Output the [x, y] coordinate of the center of the cell containing the given text.  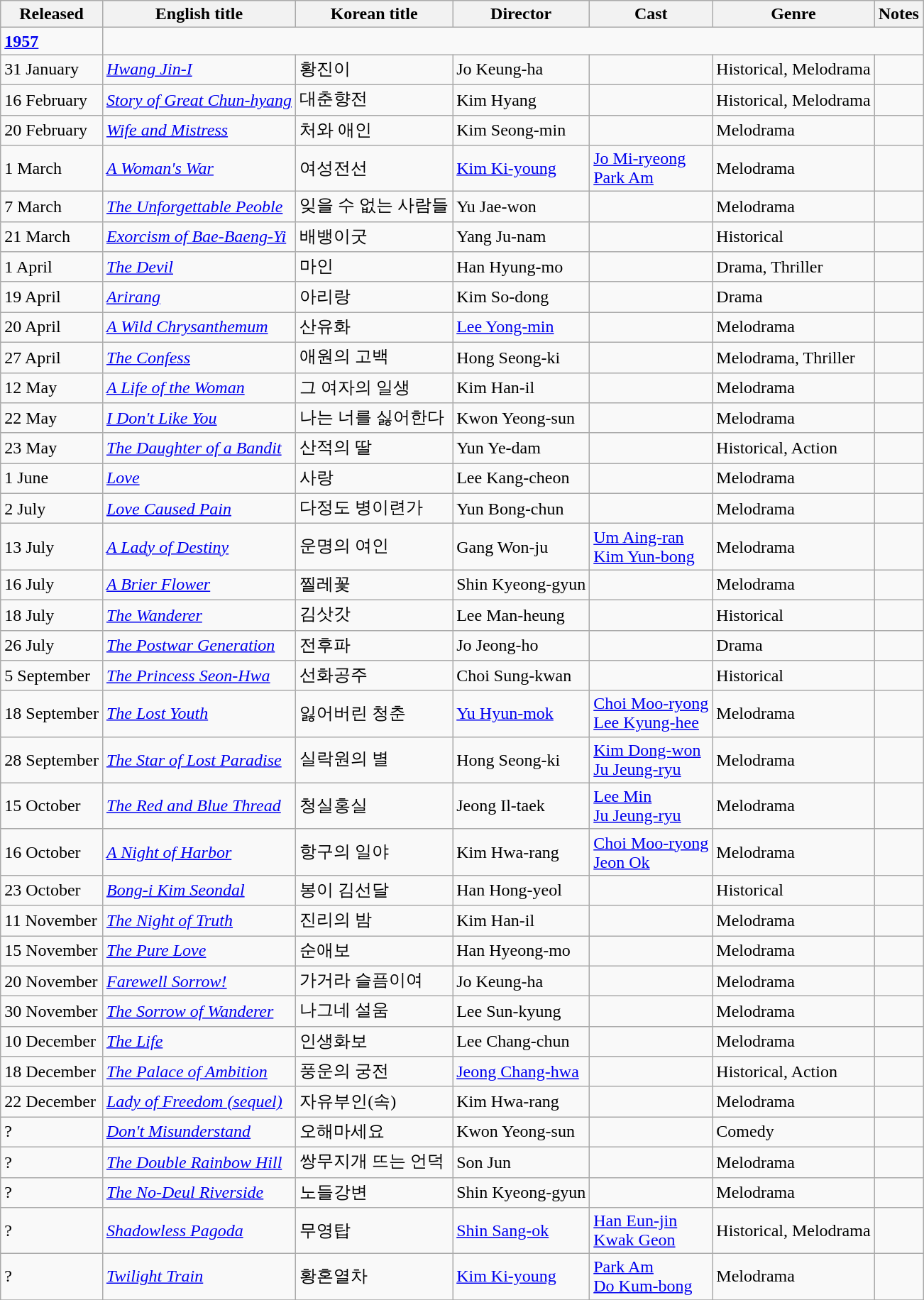
20 February [52, 131]
아리랑 [375, 297]
A Life of the Woman [199, 387]
마인 [375, 267]
15 October [52, 806]
황혼열차 [375, 1277]
Kim Hyang [521, 99]
The Postwar Generation [199, 646]
28 September [52, 759]
A Woman's War [199, 169]
The Pure Love [199, 951]
Don't Misunderstand [199, 1133]
Lee Yong-min [521, 328]
The Sorrow of Wanderer [199, 1012]
전후파 [375, 646]
Yu Jae-won [521, 207]
The Daughter of a Bandit [199, 448]
잃어버린 청춘 [375, 714]
20 April [52, 328]
애원의 고백 [375, 358]
Comedy [793, 1133]
산유화 [375, 328]
오해마세요 [375, 1133]
선화공주 [375, 676]
Director [521, 14]
Lee Chang-chun [521, 1042]
Han Eun-jinKwak Geon [651, 1230]
쌍무지개 뜨는 언덕 [375, 1162]
Um Aing-ranKim Yun-bong [651, 546]
The Red and Blue Thread [199, 806]
11 November [52, 921]
Lee Kang-cheon [521, 478]
Love Caused Pain [199, 508]
1957 [52, 41]
황진이 [375, 70]
Jeong Il-taek [521, 806]
1 March [52, 169]
20 November [52, 981]
10 December [52, 1042]
The Star of Lost Paradise [199, 759]
Yu Hyun-mok [521, 714]
Love [199, 478]
Kim Seong-min [521, 131]
The Life [199, 1042]
Hwang Jin-I [199, 70]
Released [52, 14]
Kim So-dong [521, 297]
Exorcism of Bae-Baeng-Yi [199, 237]
Han Hyung-mo [521, 267]
27 April [52, 358]
The Wanderer [199, 615]
The Palace of Ambition [199, 1072]
The Devil [199, 267]
Wife and Mistress [199, 131]
The Double Rainbow Hill [199, 1162]
A Night of Harbor [199, 852]
사랑 [375, 478]
The Princess Seon-Hwa [199, 676]
인생화보 [375, 1042]
The Unforgettable Peoble [199, 207]
그 여자의 일생 [375, 387]
30 November [52, 1012]
A Wild Chrysanthemum [199, 328]
16 February [52, 99]
Yang Ju-nam [521, 237]
운명의 여인 [375, 546]
Jo Mi-ryeongPark Am [651, 169]
Park AmDo Kum-bong [651, 1277]
Choi Sung-kwan [521, 676]
처와 애인 [375, 131]
Lee MinJu Jeung-ryu [651, 806]
19 April [52, 297]
Arirang [199, 297]
Melodrama, Thriller [793, 358]
Gang Won-ju [521, 546]
2 July [52, 508]
23 October [52, 890]
23 May [52, 448]
배뱅이굿 [375, 237]
The Lost Youth [199, 714]
18 December [52, 1072]
항구의 일야 [375, 852]
Shadowless Pagoda [199, 1230]
봉이 김선달 [375, 890]
I Don't Like You [199, 419]
Kim Dong-wonJu Jeung-ryu [651, 759]
31 January [52, 70]
찔레꽃 [375, 585]
김삿갓 [375, 615]
Twilight Train [199, 1277]
Han Hong-yeol [521, 890]
Jeong Chang-hwa [521, 1072]
26 July [52, 646]
18 July [52, 615]
Choi Moo-ryongLee Kyung-hee [651, 714]
The Night of Truth [199, 921]
Son Jun [521, 1162]
Jo Jeong-ho [521, 646]
16 July [52, 585]
Shin Sang-ok [521, 1230]
A Brier Flower [199, 585]
Drama, Thriller [793, 267]
13 July [52, 546]
Notes [898, 14]
A Lady of Destiny [199, 546]
18 September [52, 714]
Korean title [375, 14]
The No-Deul Riverside [199, 1192]
7 March [52, 207]
22 May [52, 419]
1 April [52, 267]
Cast [651, 14]
풍운의 궁전 [375, 1072]
산적의 딸 [375, 448]
15 November [52, 951]
Story of Great Chun-hyang [199, 99]
자유부인(속) [375, 1101]
나그네 설움 [375, 1012]
Genre [793, 14]
가거라 슬픔이여 [375, 981]
다정도 병이련가 [375, 508]
1 June [52, 478]
대춘향전 [375, 99]
Yun Bong-chun [521, 508]
5 September [52, 676]
잊을 수 없는 사람들 [375, 207]
English title [199, 14]
Lee Man-heung [521, 615]
16 October [52, 852]
22 December [52, 1101]
무영탑 [375, 1230]
순애보 [375, 951]
진리의 밤 [375, 921]
21 March [52, 237]
나는 너를 싫어한다 [375, 419]
Han Hyeong-mo [521, 951]
The Confess [199, 358]
노들강변 [375, 1192]
Lady of Freedom (sequel) [199, 1101]
Lee Sun-kyung [521, 1012]
Bong-i Kim Seondal [199, 890]
12 May [52, 387]
여성전선 [375, 169]
Choi Moo-ryongJeon Ok [651, 852]
Farewell Sorrow! [199, 981]
청실홍실 [375, 806]
Yun Ye-dam [521, 448]
실락원의 별 [375, 759]
